Return (X, Y) of the center of cell containing provided text 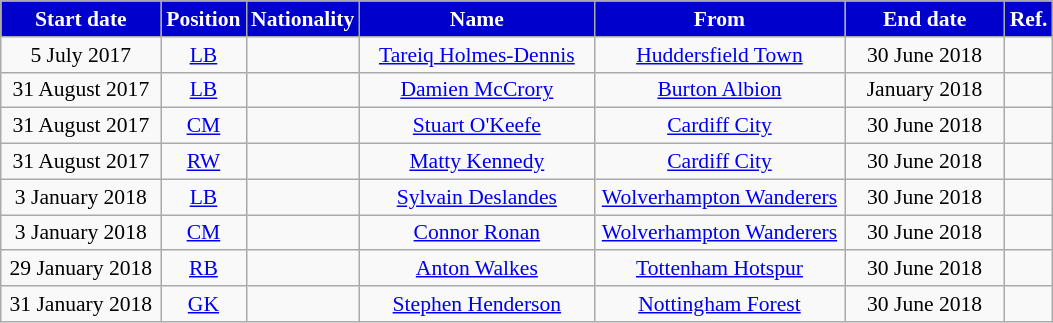
Sylvain Deslandes (476, 197)
January 2018 (925, 90)
5 July 2017 (81, 55)
29 January 2018 (81, 269)
Damien McCrory (476, 90)
End date (925, 19)
From (719, 19)
Huddersfield Town (719, 55)
Start date (81, 19)
Tareiq Holmes-Dennis (476, 55)
GK (204, 304)
Matty Kennedy (476, 162)
RW (204, 162)
Position (204, 19)
31 January 2018 (81, 304)
Tottenham Hotspur (719, 269)
Stephen Henderson (476, 304)
Ref. (1029, 19)
Nationality (302, 19)
Nottingham Forest (719, 304)
RB (204, 269)
Anton Walkes (476, 269)
Name (476, 19)
Burton Albion (719, 90)
Connor Ronan (476, 233)
Stuart O'Keefe (476, 126)
